Provide the [X, Y] coordinate of the cell's center where the given text is located.  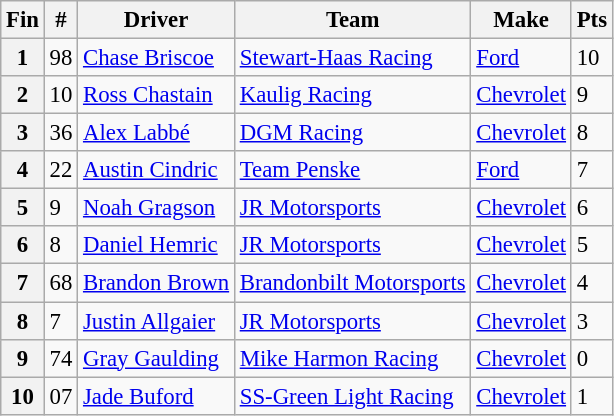
Kaulig Racing [352, 95]
74 [60, 358]
Driver [156, 20]
Team [352, 20]
DGM Racing [352, 133]
Austin Cindric [156, 170]
Gray Gaulding [156, 358]
Chase Briscoe [156, 58]
98 [60, 58]
Team Penske [352, 170]
Noah Gragson [156, 208]
Fin [23, 20]
Alex Labbé [156, 133]
Brandon Brown [156, 283]
07 [60, 396]
0 [592, 358]
2 [23, 95]
Mike Harmon Racing [352, 358]
Daniel Hemric [156, 245]
36 [60, 133]
# [60, 20]
Brandonbilt Motorsports [352, 283]
68 [60, 283]
Make [521, 20]
SS-Green Light Racing [352, 396]
22 [60, 170]
Ross Chastain [156, 95]
Justin Allgaier [156, 321]
Jade Buford [156, 396]
Pts [592, 20]
Stewart-Haas Racing [352, 58]
